Extract the (X, Y) coordinate from the center of the cell holding the provided text.  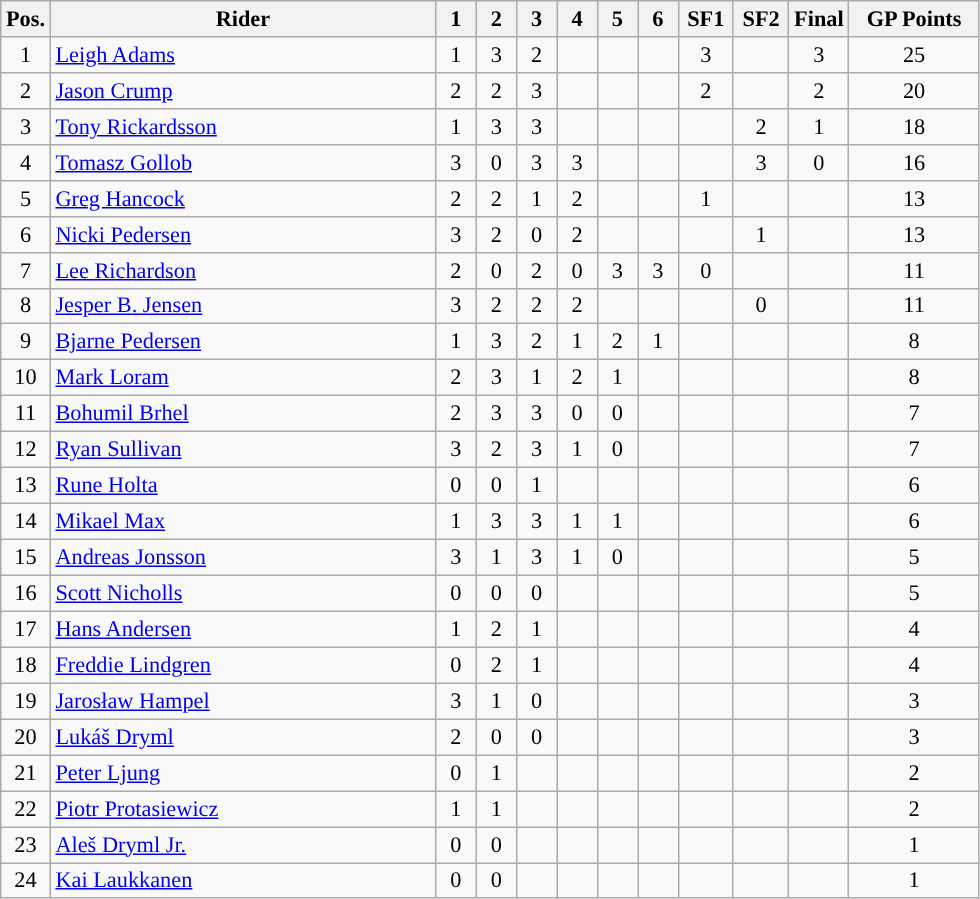
Andreas Jonsson (242, 557)
Kai Laukkanen (242, 880)
Hans Andersen (242, 629)
GP Points (914, 19)
SF2 (760, 19)
15 (26, 557)
Pos. (26, 19)
Scott Nicholls (242, 593)
14 (26, 521)
Jesper B. Jensen (242, 306)
22 (26, 809)
Tomasz Gollob (242, 162)
Freddie Lindgren (242, 665)
Bjarne Pedersen (242, 342)
Jarosław Hampel (242, 701)
Nicki Pedersen (242, 234)
Mark Loram (242, 378)
Jason Crump (242, 90)
25 (914, 55)
SF1 (706, 19)
Rider (242, 19)
Lee Richardson (242, 270)
21 (26, 773)
Mikael Max (242, 521)
Lukáš Dryml (242, 737)
Piotr Protasiewicz (242, 809)
Leigh Adams (242, 55)
24 (26, 880)
9 (26, 342)
Tony Rickardsson (242, 126)
Final (819, 19)
12 (26, 450)
10 (26, 378)
Aleš Dryml Jr. (242, 844)
Peter Ljung (242, 773)
19 (26, 701)
Bohumil Brhel (242, 414)
17 (26, 629)
23 (26, 844)
Greg Hancock (242, 198)
Ryan Sullivan (242, 450)
Rune Holta (242, 485)
